Return (x, y) of the center of cell containing provided text 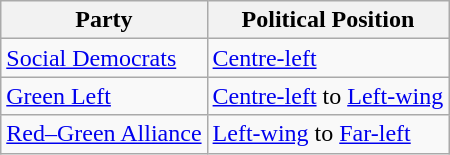
Political Position (328, 20)
Social Democrats (104, 58)
Centre-left to Left-wing (328, 96)
Centre-left (328, 58)
Party (104, 20)
Red–Green Alliance (104, 134)
Green Left (104, 96)
Left-wing to Far-left (328, 134)
